Search for the cell housing the specified text and yield its (x, y) center coordinate. 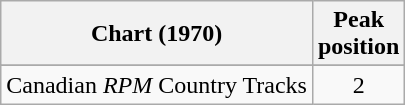
Chart (1970) (157, 34)
2 (358, 85)
Canadian RPM Country Tracks (157, 85)
Peakposition (358, 34)
